Identify which cell holds the provided text, then report its (X, Y) central coordinate. 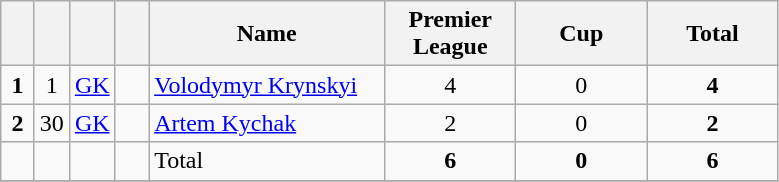
Cup (582, 34)
Name (267, 34)
Volodymyr Krynskyi (267, 85)
30 (52, 123)
Premier League (450, 34)
Artem Kychak (267, 123)
